Extract the [X, Y] coordinate from the center of the cell holding the provided text.  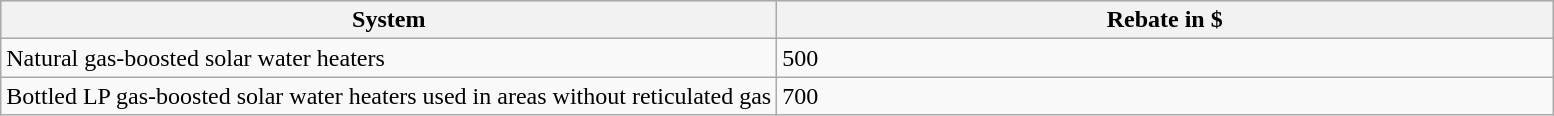
700 [1165, 96]
500 [1165, 58]
System [389, 20]
Rebate in $ [1165, 20]
Natural gas-boosted solar water heaters [389, 58]
Bottled LP gas-boosted solar water heaters used in areas without reticulated gas [389, 96]
